Output the [x, y] coordinate of the center of the cell containing the given text.  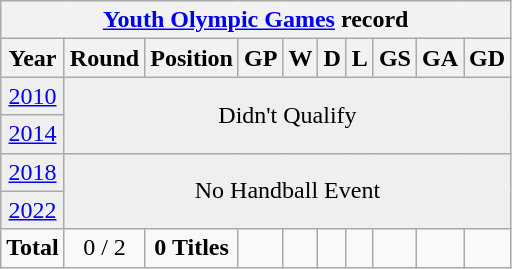
GP [260, 58]
2018 [33, 172]
Didn't Qualify [287, 115]
Youth Olympic Games record [256, 20]
0 / 2 [104, 248]
Round [104, 58]
No Handball Event [287, 191]
GA [440, 58]
W [300, 58]
2014 [33, 134]
D [332, 58]
GS [394, 58]
Position [192, 58]
2010 [33, 96]
0 Titles [192, 248]
Total [33, 248]
2022 [33, 210]
GD [488, 58]
Year [33, 58]
L [360, 58]
